Return (X, Y) of the center of cell containing provided text 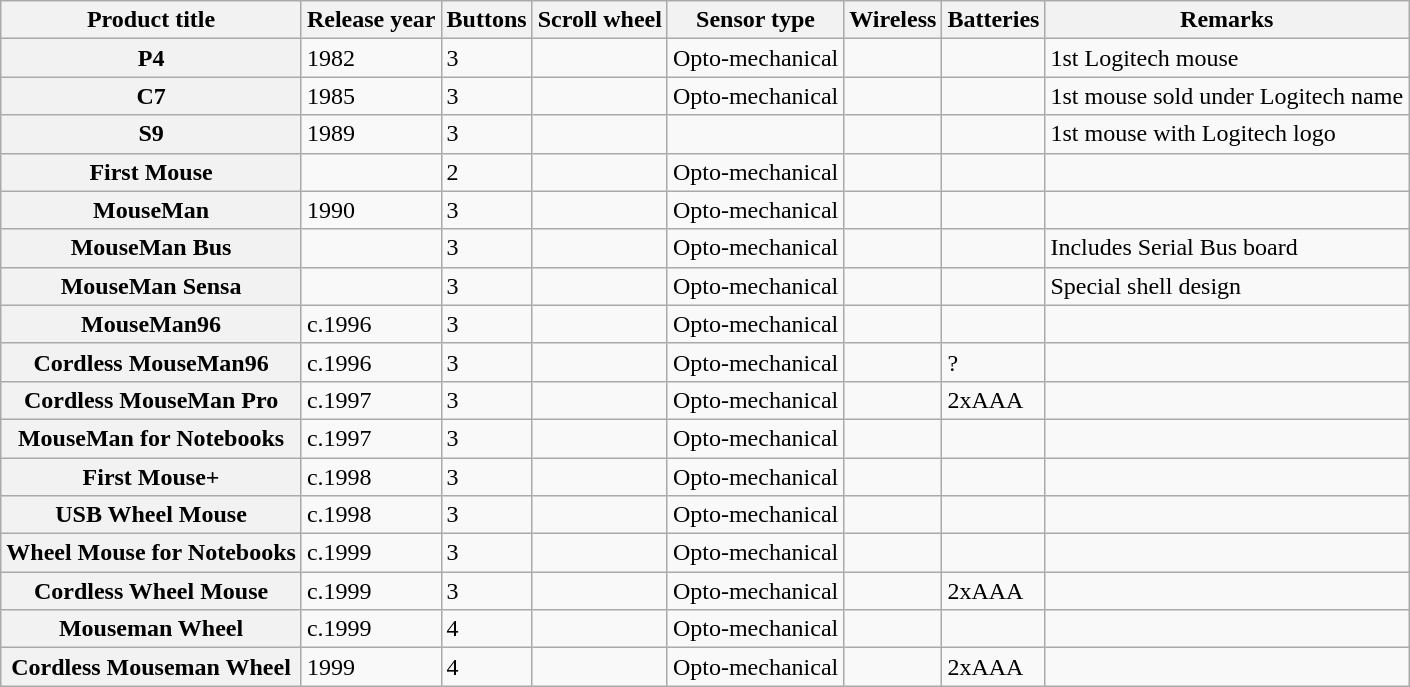
Batteries (994, 20)
S9 (152, 134)
USB Wheel Mouse (152, 515)
1982 (371, 58)
MouseMan96 (152, 324)
Scroll wheel (600, 20)
Cordless Wheel Mouse (152, 591)
Cordless MouseMan Pro (152, 400)
1999 (371, 667)
Buttons (486, 20)
MouseMan (152, 210)
First Mouse (152, 172)
C7 (152, 96)
1st mouse with Logitech logo (1227, 134)
2 (486, 172)
Wheel Mouse for Notebooks (152, 553)
Remarks (1227, 20)
MouseMan Sensa (152, 286)
Cordless MouseMan96 (152, 362)
MouseMan Bus (152, 248)
First Mouse+ (152, 477)
Sensor type (755, 20)
Release year (371, 20)
Product title (152, 20)
Special shell design (1227, 286)
? (994, 362)
1st mouse sold under Logitech name (1227, 96)
Cordless Mouseman Wheel (152, 667)
1985 (371, 96)
Wireless (893, 20)
P4 (152, 58)
MouseMan for Notebooks (152, 438)
1990 (371, 210)
1989 (371, 134)
Includes Serial Bus board (1227, 248)
Mouseman Wheel (152, 629)
1st Logitech mouse (1227, 58)
